Capture the cell that displays the provided text and extract its [X, Y] central coordinate. 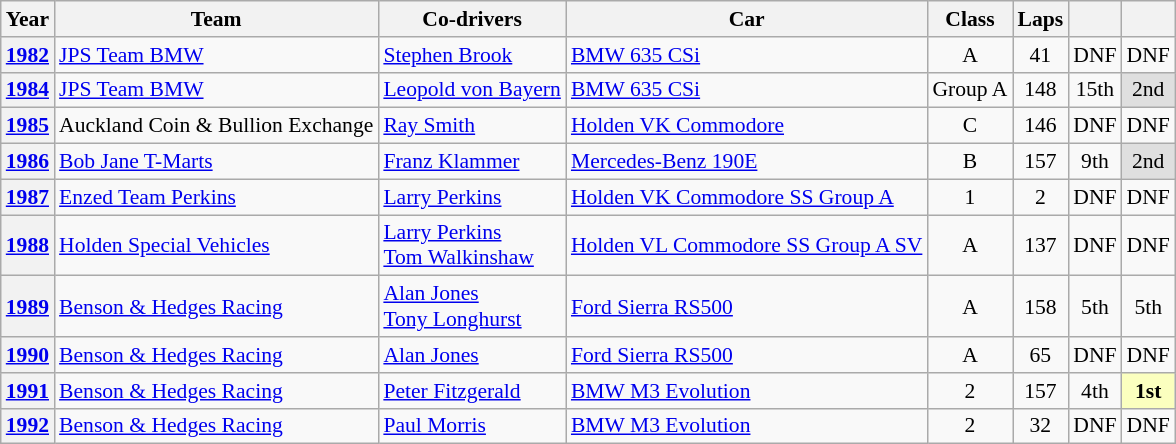
Holden VK Commodore SS Group A [747, 197]
Group A [970, 90]
Laps [1040, 19]
Bob Jane T-Marts [216, 162]
Franz Klammer [472, 162]
Ray Smith [472, 126]
Car [747, 19]
Peter Fitzgerald [472, 391]
1990 [28, 355]
Auckland Coin & Bullion Exchange [216, 126]
C [970, 126]
41 [1040, 55]
1st [1148, 391]
Paul Morris [472, 426]
1985 [28, 126]
9th [1094, 162]
Holden VL Commodore SS Group A SV [747, 246]
Larry Perkins Tom Walkinshaw [472, 246]
1991 [28, 391]
B [970, 162]
Alan Jones [472, 355]
Class [970, 19]
Team [216, 19]
15th [1094, 90]
Mercedes-Benz 190E [747, 162]
Stephen Brook [472, 55]
1984 [28, 90]
Alan Jones Tony Longhurst [472, 306]
Co-drivers [472, 19]
1987 [28, 197]
65 [1040, 355]
1989 [28, 306]
Larry Perkins [472, 197]
4th [1094, 391]
158 [1040, 306]
Holden VK Commodore [747, 126]
Year [28, 19]
Leopold von Bayern [472, 90]
1982 [28, 55]
1 [970, 197]
1986 [28, 162]
148 [1040, 90]
1988 [28, 246]
137 [1040, 246]
Holden Special Vehicles [216, 246]
32 [1040, 426]
146 [1040, 126]
Enzed Team Perkins [216, 197]
1992 [28, 426]
